Locate the cell with the specified text and output its [x, y] center coordinate. 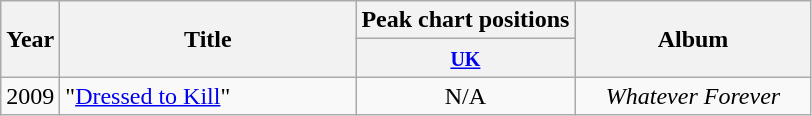
Title [208, 39]
2009 [30, 96]
Peak chart positions [466, 20]
"Dressed to Kill" [208, 96]
N/A [466, 96]
UK [466, 58]
Album [693, 39]
Whatever Forever [693, 96]
Year [30, 39]
